Return the (X, Y) coordinate for the center point of the cell that contains the specified text.  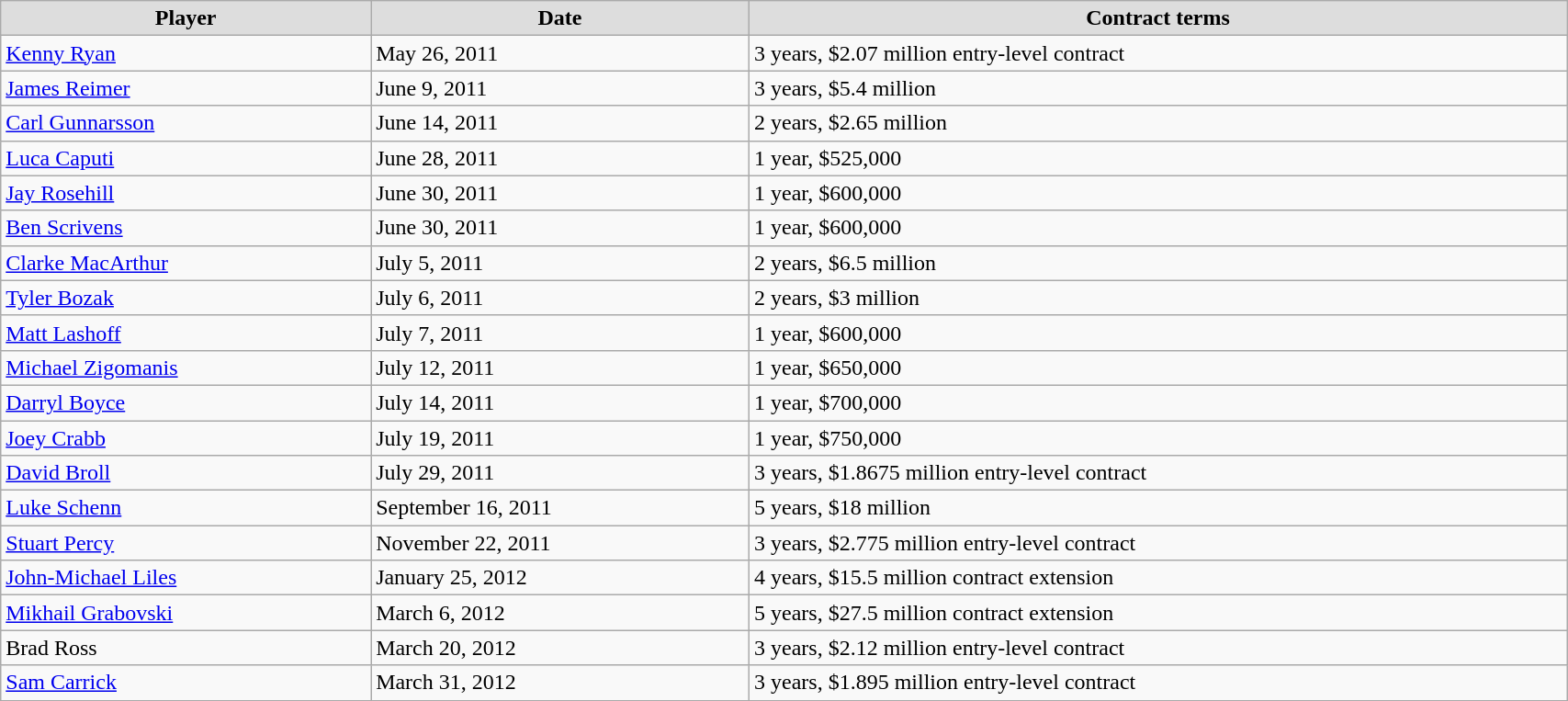
3 years, $5.4 million (1157, 88)
2 years, $3 million (1157, 298)
July 6, 2011 (560, 298)
June 28, 2011 (560, 158)
Michael Zigomanis (186, 367)
Ben Scrivens (186, 228)
David Broll (186, 473)
Brad Ross (186, 648)
3 years, $1.895 million entry-level contract (1157, 683)
1 year, $750,000 (1157, 438)
June 14, 2011 (560, 123)
5 years, $18 million (1157, 508)
July 12, 2011 (560, 367)
Stuart Percy (186, 543)
3 years, $2.775 million entry-level contract (1157, 543)
March 6, 2012 (560, 613)
July 5, 2011 (560, 263)
Contract terms (1157, 18)
July 19, 2011 (560, 438)
4 years, $15.5 million contract extension (1157, 578)
May 26, 2011 (560, 53)
Kenny Ryan (186, 53)
James Reimer (186, 88)
Mikhail Grabovski (186, 613)
3 years, $1.8675 million entry-level contract (1157, 473)
Tyler Bozak (186, 298)
3 years, $2.07 million entry-level contract (1157, 53)
3 years, $2.12 million entry-level contract (1157, 648)
Carl Gunnarsson (186, 123)
1 year, $650,000 (1157, 367)
Luca Caputi (186, 158)
January 25, 2012 (560, 578)
July 14, 2011 (560, 402)
September 16, 2011 (560, 508)
Date (560, 18)
5 years, $27.5 million contract extension (1157, 613)
John-Michael Liles (186, 578)
1 year, $525,000 (1157, 158)
June 9, 2011 (560, 88)
Darryl Boyce (186, 402)
July 7, 2011 (560, 333)
2 years, $6.5 million (1157, 263)
Clarke MacArthur (186, 263)
Luke Schenn (186, 508)
March 20, 2012 (560, 648)
Sam Carrick (186, 683)
1 year, $700,000 (1157, 402)
Joey Crabb (186, 438)
November 22, 2011 (560, 543)
2 years, $2.65 million (1157, 123)
Player (186, 18)
Jay Rosehill (186, 193)
March 31, 2012 (560, 683)
Matt Lashoff (186, 333)
July 29, 2011 (560, 473)
